Capture the cell that displays the provided text and extract its [X, Y] central coordinate. 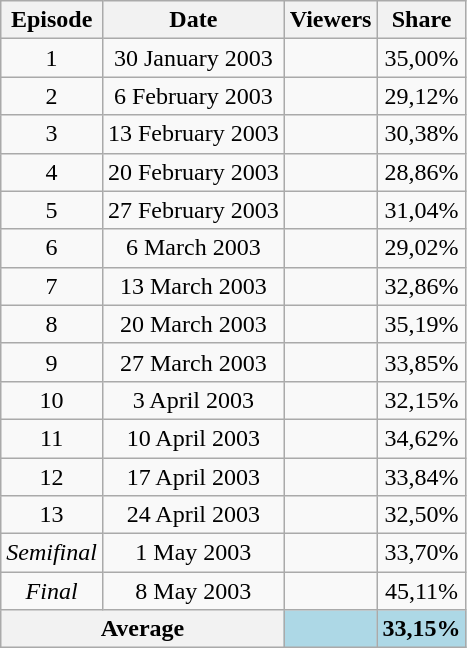
Viewers [330, 20]
17 April 2003 [193, 477]
31,04% [422, 210]
2 [52, 96]
4 [52, 172]
1 [52, 58]
11 [52, 438]
12 [52, 477]
10 [52, 400]
6 [52, 248]
Episode [52, 20]
8 May 2003 [193, 591]
33,15% [422, 629]
33,70% [422, 553]
3 April 2003 [193, 400]
9 [52, 362]
13 [52, 515]
30 January 2003 [193, 58]
Semifinal [52, 553]
32,15% [422, 400]
6 February 2003 [193, 96]
Average [142, 629]
Final [52, 591]
27 February 2003 [193, 210]
27 March 2003 [193, 362]
Share [422, 20]
24 April 2003 [193, 515]
33,84% [422, 477]
20 February 2003 [193, 172]
Date [193, 20]
10 April 2003 [193, 438]
3 [52, 134]
32,50% [422, 515]
32,86% [422, 286]
35,19% [422, 324]
35,00% [422, 58]
30,38% [422, 134]
33,85% [422, 362]
34,62% [422, 438]
13 March 2003 [193, 286]
1 May 2003 [193, 553]
13 February 2003 [193, 134]
8 [52, 324]
29,02% [422, 248]
45,11% [422, 591]
28,86% [422, 172]
20 March 2003 [193, 324]
29,12% [422, 96]
7 [52, 286]
6 March 2003 [193, 248]
5 [52, 210]
